Determine the (x, y) coordinate at the center of the cell enclosing the given text.  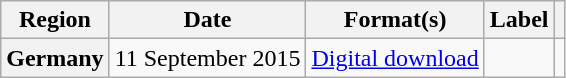
11 September 2015 (208, 58)
Germany (55, 58)
Digital download (395, 58)
Format(s) (395, 20)
Region (55, 20)
Date (208, 20)
Label (519, 20)
